Output the (X, Y) coordinate of the center of the cell containing the given text.  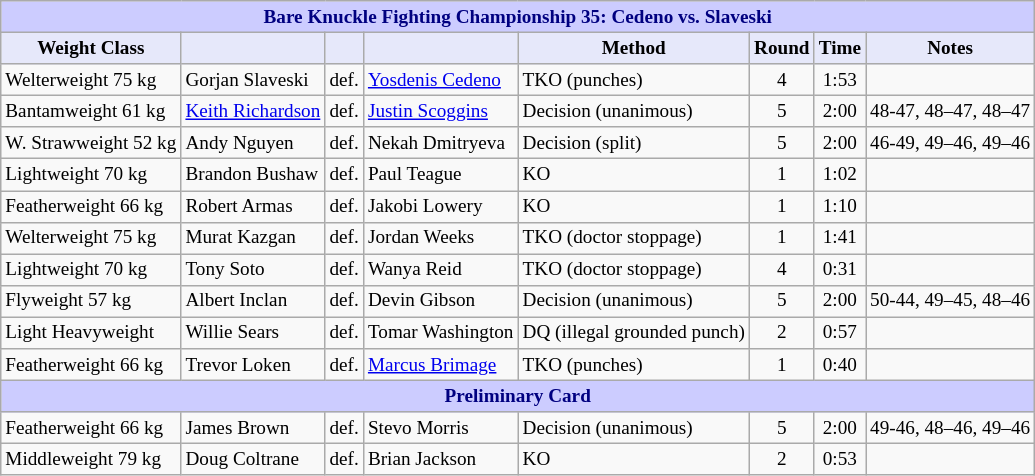
Nekah Dmitryeva (440, 143)
49-46, 48–46, 49–46 (950, 428)
Trevor Loken (253, 365)
Justin Scoggins (440, 111)
Robert Armas (253, 206)
W. Strawweight 52 kg (91, 143)
Method (634, 48)
0:57 (840, 333)
Round (782, 48)
Preliminary Card (518, 396)
Willie Sears (253, 333)
Wanya Reid (440, 270)
Devin Gibson (440, 301)
Decision (split) (634, 143)
Bare Knuckle Fighting Championship 35: Cedeno vs. Slaveski (518, 17)
0:53 (840, 460)
Albert Inclan (253, 301)
Tony Soto (253, 270)
Marcus Brimage (440, 365)
Paul Teague (440, 175)
Yosdenis Cedeno (440, 80)
48-47, 48–47, 48–47 (950, 111)
Tomar Washington (440, 333)
Notes (950, 48)
Gorjan Slaveski (253, 80)
Brandon Bushaw (253, 175)
Weight Class (91, 48)
1:41 (840, 238)
Doug Coltrane (253, 460)
Andy Nguyen (253, 143)
Keith Richardson (253, 111)
Time (840, 48)
Murat Kazgan (253, 238)
0:40 (840, 365)
Light Heavyweight (91, 333)
Stevo Morris (440, 428)
1:53 (840, 80)
Brian Jackson (440, 460)
1:10 (840, 206)
James Brown (253, 428)
0:31 (840, 270)
46-49, 49–46, 49–46 (950, 143)
DQ (illegal grounded punch) (634, 333)
Jordan Weeks (440, 238)
1:02 (840, 175)
50-44, 49–45, 48–46 (950, 301)
Jakobi Lowery (440, 206)
Bantamweight 61 kg (91, 111)
Flyweight 57 kg (91, 301)
Middleweight 79 kg (91, 460)
